Search for the cell housing the specified text and yield its [x, y] center coordinate. 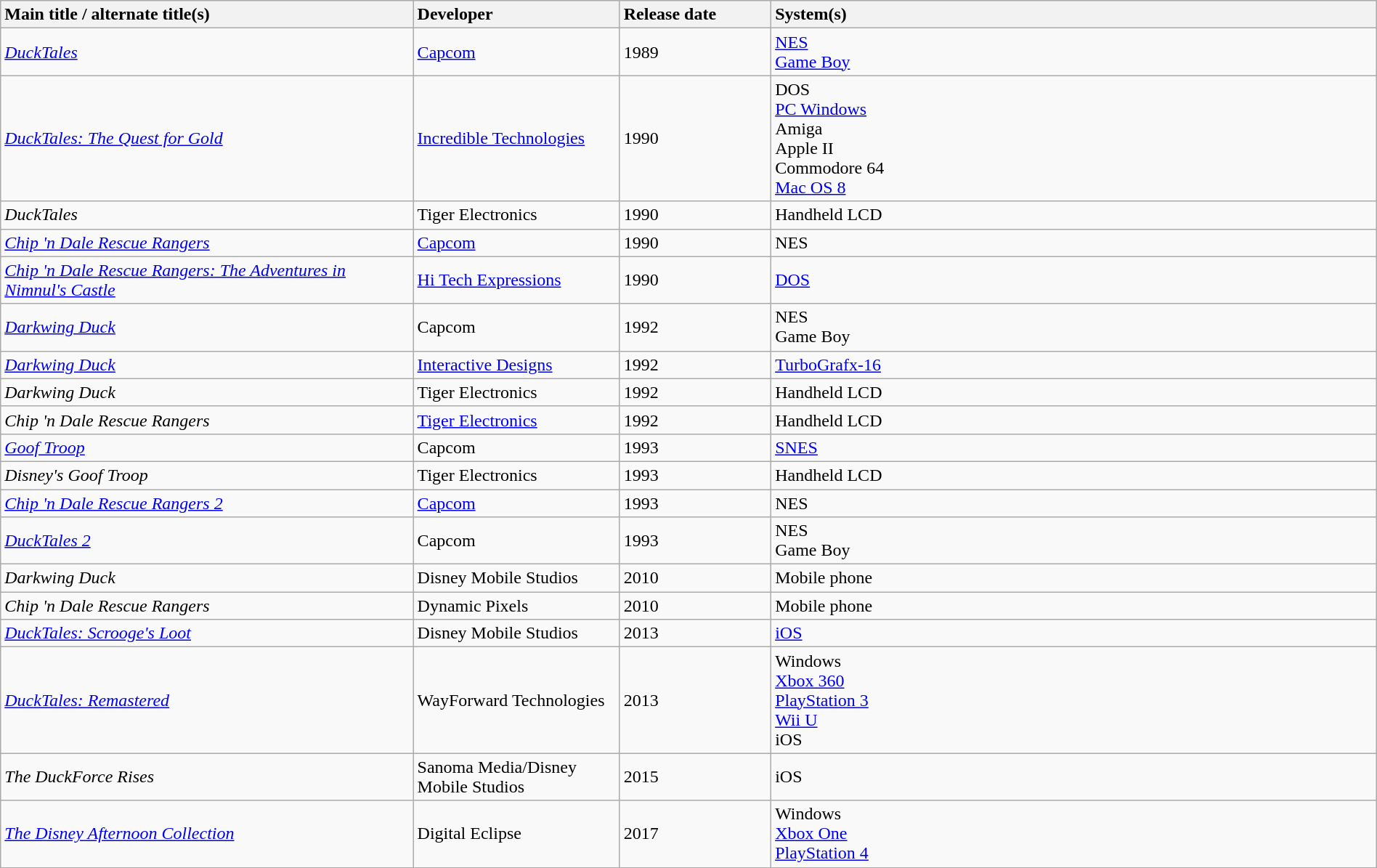
DuckTales: Remastered [207, 700]
SNES [1074, 447]
System(s) [1074, 15]
2017 [695, 834]
The Disney Afternoon Collection [207, 834]
Interactive Designs [516, 365]
DuckTales 2 [207, 540]
Chip 'n Dale Rescue Rangers: The Adventures in Nimnul's Castle [207, 280]
Main title / alternate title(s) [207, 15]
2015 [695, 777]
Incredible Technologies [516, 138]
Disney's Goof Troop [207, 475]
WindowsXbox OnePlayStation 4 [1074, 834]
WindowsXbox 360PlayStation 3Wii UiOS [1074, 700]
Developer [516, 15]
1989 [695, 52]
Goof Troop [207, 447]
Release date [695, 15]
Sanoma Media/Disney Mobile Studios [516, 777]
DOSPC WindowsAmigaApple IICommodore 64Mac OS 8 [1074, 138]
DuckTales: The Quest for Gold [207, 138]
Hi Tech Expressions [516, 280]
The DuckForce Rises [207, 777]
Dynamic Pixels [516, 606]
Chip 'n Dale Rescue Rangers 2 [207, 503]
WayForward Technologies [516, 700]
Digital Eclipse [516, 834]
DOS [1074, 280]
DuckTales: Scrooge's Loot [207, 633]
TurboGrafx-16 [1074, 365]
